Extract the [X, Y] coordinate from the center of the cell holding the provided text.  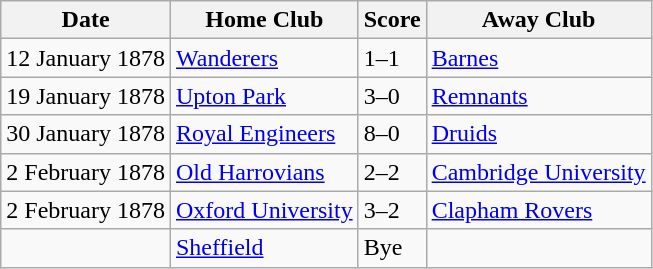
12 January 1878 [86, 58]
30 January 1878 [86, 134]
Old Harrovians [264, 172]
Score [392, 20]
Away Club [538, 20]
Clapham Rovers [538, 210]
Wanderers [264, 58]
Sheffield [264, 248]
Date [86, 20]
Bye [392, 248]
19 January 1878 [86, 96]
Home Club [264, 20]
Oxford University [264, 210]
2–2 [392, 172]
Druids [538, 134]
Royal Engineers [264, 134]
Cambridge University [538, 172]
Barnes [538, 58]
8–0 [392, 134]
1–1 [392, 58]
3–2 [392, 210]
Remnants [538, 96]
3–0 [392, 96]
Upton Park [264, 96]
